Determine the (X, Y) coordinate at the center of the cell enclosing the given text.  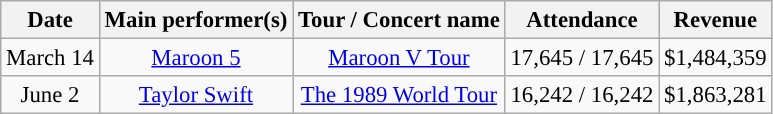
Taylor Swift (196, 95)
16,242 / 16,242 (582, 95)
Maroon V Tour (399, 58)
Tour / Concert name (399, 20)
Revenue (716, 20)
Main performer(s) (196, 20)
Maroon 5 (196, 58)
$1,863,281 (716, 95)
June 2 (50, 95)
17,645 / 17,645 (582, 58)
March 14 (50, 58)
Date (50, 20)
$1,484,359 (716, 58)
Attendance (582, 20)
The 1989 World Tour (399, 95)
